Find where the given text appears and provide that cell's center as (x, y) coordinate. 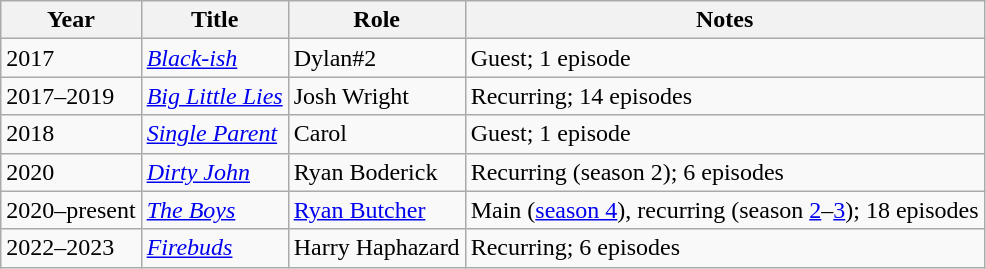
Harry Haphazard (376, 248)
Single Parent (214, 134)
The Boys (214, 210)
Recurring (season 2); 6 episodes (724, 172)
2017 (71, 58)
Ryan Boderick (376, 172)
Josh Wright (376, 96)
Recurring; 6 episodes (724, 248)
Main (season 4), recurring (season 2–3); 18 episodes (724, 210)
Title (214, 20)
Notes (724, 20)
2020–present (71, 210)
Dylan#2 (376, 58)
Black-ish (214, 58)
2020 (71, 172)
Carol (376, 134)
Year (71, 20)
2017–2019 (71, 96)
Recurring; 14 episodes (724, 96)
2018 (71, 134)
Dirty John (214, 172)
Ryan Butcher (376, 210)
2022–2023 (71, 248)
Big Little Lies (214, 96)
Firebuds (214, 248)
Role (376, 20)
